Pinpoint the cell where the given text exists, returning its (X, Y) midpoint coordinate. 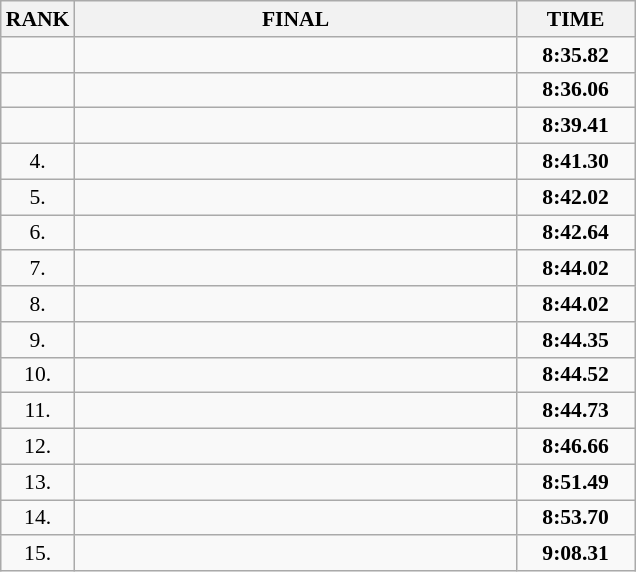
5. (38, 197)
8:44.52 (576, 375)
8:53.70 (576, 518)
10. (38, 375)
8:51.49 (576, 482)
8. (38, 304)
11. (38, 411)
RANK (38, 19)
8:44.35 (576, 340)
8:44.73 (576, 411)
8:35.82 (576, 55)
4. (38, 162)
8:42.64 (576, 233)
8:46.66 (576, 447)
TIME (576, 19)
9. (38, 340)
13. (38, 482)
12. (38, 447)
8:42.02 (576, 197)
15. (38, 554)
7. (38, 269)
9:08.31 (576, 554)
8:41.30 (576, 162)
14. (38, 518)
8:39.41 (576, 126)
6. (38, 233)
8:36.06 (576, 90)
FINAL (295, 19)
